Output the (x, y) coordinate of the center of the cell containing the given text.  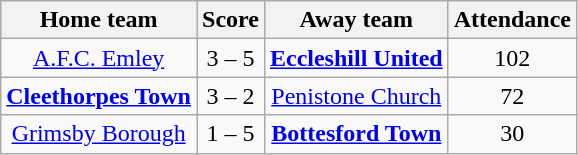
102 (512, 58)
Penistone Church (356, 96)
3 – 2 (230, 96)
72 (512, 96)
Away team (356, 20)
Home team (99, 20)
3 – 5 (230, 58)
Grimsby Borough (99, 134)
30 (512, 134)
Attendance (512, 20)
Score (230, 20)
Bottesford Town (356, 134)
Cleethorpes Town (99, 96)
1 – 5 (230, 134)
Eccleshill United (356, 58)
A.F.C. Emley (99, 58)
